Locate the cell with the specified text and output its [x, y] center coordinate. 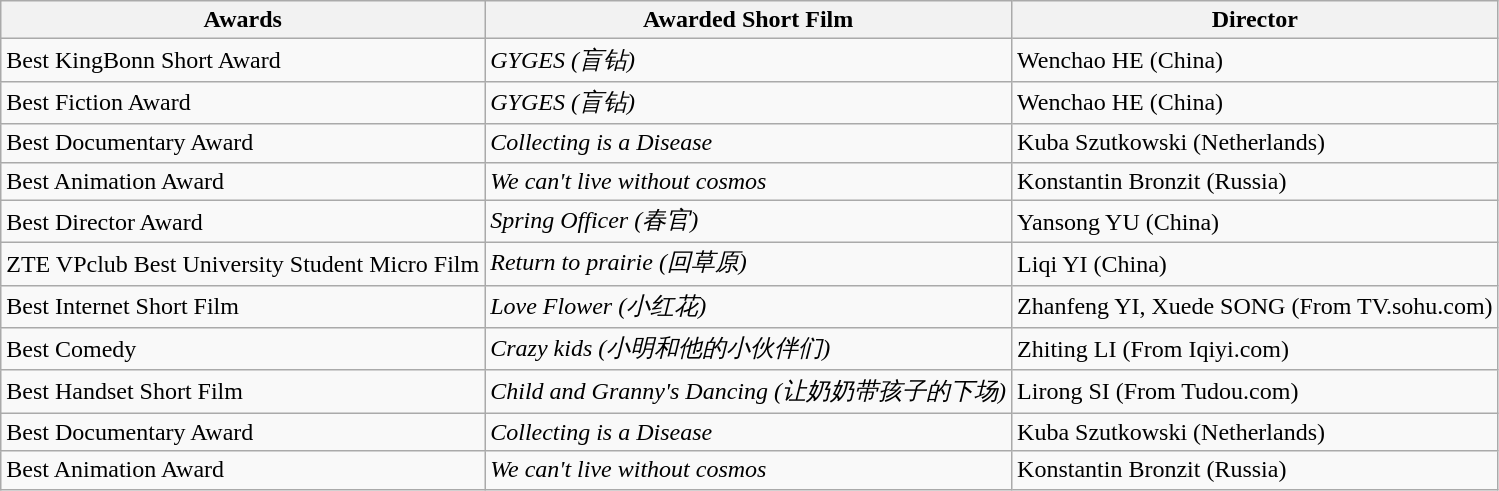
Awarded Short Film [748, 20]
Director [1256, 20]
Lirong SI (From Tudou.com) [1256, 392]
Best Director Award [243, 222]
Yansong YU (China) [1256, 222]
Love Flower (小红花) [748, 306]
Best Internet Short Film [243, 306]
Zhanfeng YI, Xuede SONG (From TV.sohu.com) [1256, 306]
Awards [243, 20]
Spring Officer (春官) [748, 222]
Best Fiction Award [243, 102]
Best Handset Short Film [243, 392]
Best Comedy [243, 350]
ZTE VPclub Best University Student Micro Film [243, 264]
Best KingBonn Short Award [243, 60]
Crazy kids (小明和他的小伙伴们) [748, 350]
Liqi YI (China) [1256, 264]
Return to prairie (回草原) [748, 264]
Zhiting LI (From Iqiyi.com) [1256, 350]
Child and Granny's Dancing (让奶奶带孩子的下场) [748, 392]
